Return [X, Y] of the center of cell containing provided text 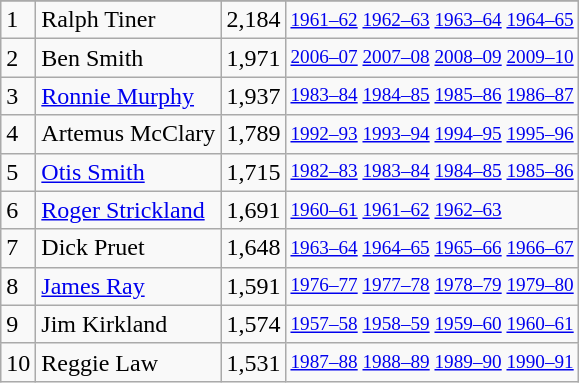
5 [18, 172]
1983–84 1984–85 1985–86 1986–87 [432, 96]
2 [18, 58]
Dick Pruet [128, 248]
1,574 [254, 324]
10 [18, 362]
6 [18, 210]
1,715 [254, 172]
Ronnie Murphy [128, 96]
Ralph Tiner [128, 20]
1 [18, 20]
1992–93 1993–94 1994–95 1995–96 [432, 134]
4 [18, 134]
1,937 [254, 96]
1,691 [254, 210]
Ben Smith [128, 58]
Jim Kirkland [128, 324]
1987–88 1988–89 1989–90 1990–91 [432, 362]
1,648 [254, 248]
Artemus McClary [128, 134]
1976–77 1977–78 1978–79 1979–80 [432, 286]
1,591 [254, 286]
1960–61 1961–62 1962–63 [432, 210]
9 [18, 324]
7 [18, 248]
1,531 [254, 362]
1957–58 1958–59 1959–60 1960–61 [432, 324]
Roger Strickland [128, 210]
1982–83 1983–84 1984–85 1985–86 [432, 172]
2,184 [254, 20]
1,971 [254, 58]
1963–64 1964–65 1965–66 1966–67 [432, 248]
Reggie Law [128, 362]
1,789 [254, 134]
James Ray [128, 286]
8 [18, 286]
2006–07 2007–08 2008–09 2009–10 [432, 58]
3 [18, 96]
Otis Smith [128, 172]
1961–62 1962–63 1963–64 1964–65 [432, 20]
